Extract the (x, y) coordinate from the center of the cell holding the provided text.  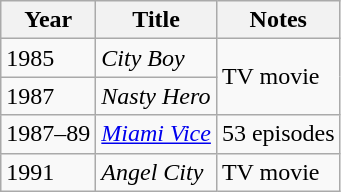
1987 (48, 96)
Year (48, 20)
1987–89 (48, 134)
1991 (48, 172)
1985 (48, 58)
Title (156, 20)
53 episodes (278, 134)
Nasty Hero (156, 96)
Angel City (156, 172)
Notes (278, 20)
Miami Vice (156, 134)
City Boy (156, 58)
